Scan for the cell matching the given text and deliver its (x, y) coordinate at center. 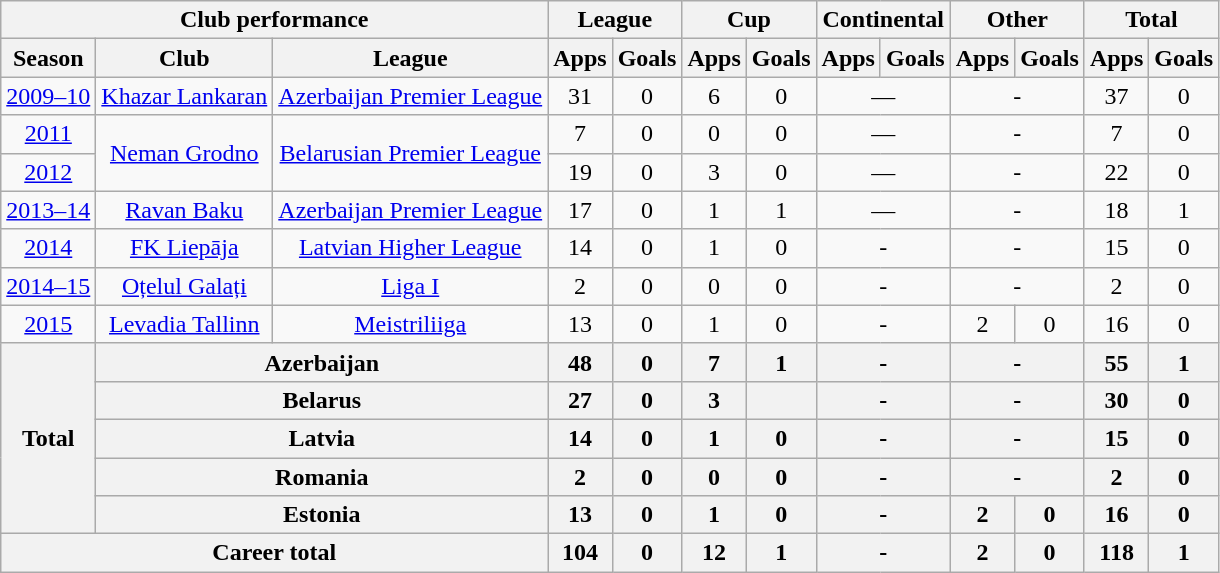
Ravan Baku (184, 210)
19 (580, 172)
Latvian Higher League (410, 248)
Azerbaijan (322, 362)
2011 (48, 134)
55 (1116, 362)
Other (1017, 20)
Cup (749, 20)
Meistriliiga (410, 324)
48 (580, 362)
2009–10 (48, 96)
22 (1116, 172)
FK Liepāja (184, 248)
2015 (48, 324)
Romania (322, 477)
12 (714, 553)
18 (1116, 210)
31 (580, 96)
104 (580, 553)
30 (1116, 400)
6 (714, 96)
2014 (48, 248)
Belarusian Premier League (410, 153)
Oțelul Galați (184, 286)
17 (580, 210)
37 (1116, 96)
Club performance (274, 20)
Neman Grodno (184, 153)
Continental (883, 20)
2014–15 (48, 286)
Estonia (322, 515)
Season (48, 58)
Liga I (410, 286)
Latvia (322, 438)
2013–14 (48, 210)
2012 (48, 172)
27 (580, 400)
Belarus (322, 400)
Khazar Lankaran (184, 96)
Career total (274, 553)
118 (1116, 553)
Club (184, 58)
Levadia Tallinn (184, 324)
